Identify which cell holds the provided text, then report its [x, y] central coordinate. 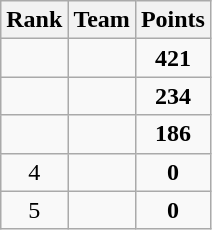
186 [172, 134]
4 [34, 172]
Points [172, 20]
421 [172, 58]
Team [102, 20]
234 [172, 96]
Rank [34, 20]
5 [34, 210]
